Output the [x, y] coordinate of the center of the cell containing the given text.  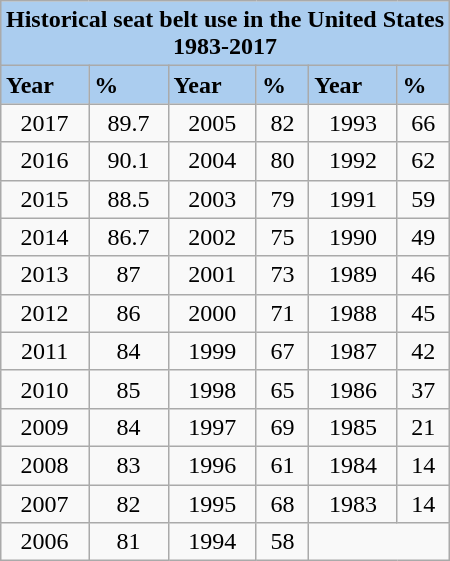
81 [128, 542]
89.7 [128, 123]
86.7 [128, 237]
2004 [212, 161]
79 [282, 199]
88.5 [128, 199]
1986 [353, 389]
85 [128, 389]
1997 [212, 427]
1987 [353, 351]
2006 [44, 542]
71 [282, 313]
68 [282, 503]
2014 [44, 237]
42 [423, 351]
1993 [353, 123]
1996 [212, 465]
1991 [353, 199]
87 [128, 275]
2002 [212, 237]
62 [423, 161]
80 [282, 161]
1989 [353, 275]
67 [282, 351]
66 [423, 123]
86 [128, 313]
2017 [44, 123]
1988 [353, 313]
2007 [44, 503]
2012 [44, 313]
1985 [353, 427]
83 [128, 465]
2011 [44, 351]
1990 [353, 237]
1992 [353, 161]
73 [282, 275]
2001 [212, 275]
Historical seat belt use in the United States1983-2017 [224, 34]
1999 [212, 351]
90.1 [128, 161]
75 [282, 237]
2008 [44, 465]
69 [282, 427]
45 [423, 313]
21 [423, 427]
2000 [212, 313]
2009 [44, 427]
59 [423, 199]
2016 [44, 161]
2015 [44, 199]
49 [423, 237]
2010 [44, 389]
46 [423, 275]
1983 [353, 503]
2013 [44, 275]
1994 [212, 542]
65 [282, 389]
2005 [212, 123]
58 [282, 542]
37 [423, 389]
2003 [212, 199]
1998 [212, 389]
1995 [212, 503]
1984 [353, 465]
61 [282, 465]
